Identify which cell holds the provided text, then report its (X, Y) central coordinate. 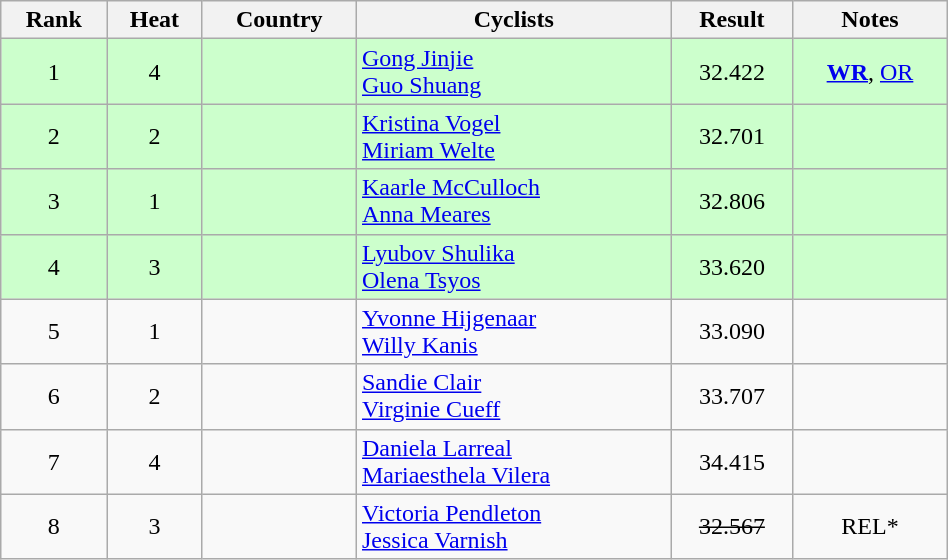
Yvonne HijgenaarWilly Kanis (514, 332)
Kaarle McCullochAnna Meares (514, 202)
7 (54, 462)
6 (54, 396)
WR, OR (870, 72)
32.422 (732, 72)
Heat (154, 20)
32.701 (732, 136)
33.707 (732, 396)
Country (279, 20)
33.090 (732, 332)
Victoria PendletonJessica Varnish (514, 526)
Rank (54, 20)
Cyclists (514, 20)
32.806 (732, 202)
REL* (870, 526)
Lyubov ShulikaOlena Tsyos (514, 266)
33.620 (732, 266)
Kristina VogelMiriam Welte (514, 136)
Daniela LarrealMariaesthela Vilera (514, 462)
5 (54, 332)
Notes (870, 20)
Result (732, 20)
Gong JinjieGuo Shuang (514, 72)
8 (54, 526)
Sandie ClairVirginie Cueff (514, 396)
32.567 (732, 526)
34.415 (732, 462)
